Scan for the cell matching the given text and deliver its [X, Y] coordinate at center. 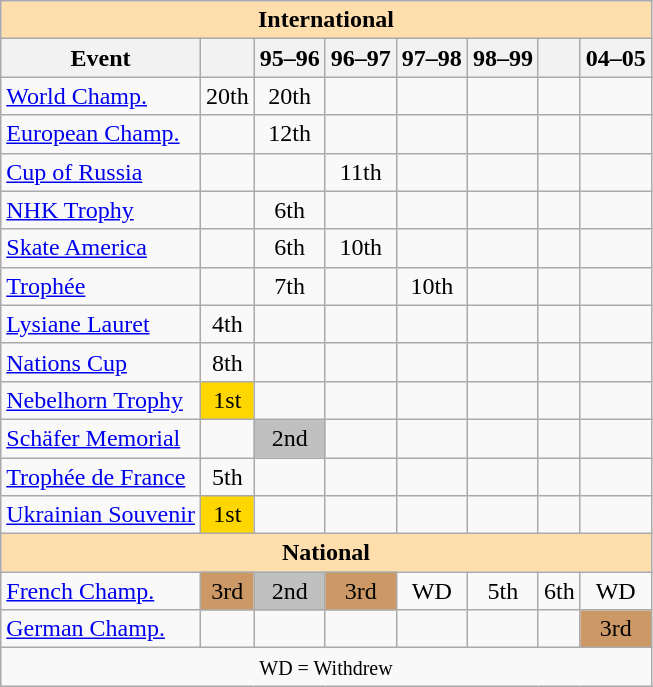
International [326, 20]
Nebelhorn Trophy [101, 400]
Nations Cup [101, 362]
95–96 [290, 58]
Event [101, 58]
7th [290, 286]
Lysiane Lauret [101, 324]
French Champ. [101, 591]
4th [227, 324]
European Champ. [101, 134]
World Champ. [101, 96]
NHK Trophy [101, 210]
12th [290, 134]
97–98 [432, 58]
Trophée de France [101, 477]
8th [227, 362]
National [326, 553]
Ukrainian Souvenir [101, 515]
WD = Withdrew [326, 667]
Cup of Russia [101, 172]
98–99 [502, 58]
Skate America [101, 248]
11th [360, 172]
96–97 [360, 58]
04–05 [616, 58]
Trophée [101, 286]
Schäfer Memorial [101, 438]
German Champ. [101, 629]
